Detect which cell encompasses the target text, then output its (x, y) center coordinate. 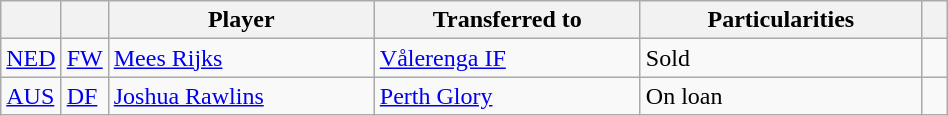
Mees Rijks (241, 58)
DF (84, 96)
Vålerenga IF (507, 58)
Transferred to (507, 20)
Joshua Rawlins (241, 96)
AUS (31, 96)
Player (241, 20)
Sold (780, 58)
Particularities (780, 20)
On loan (780, 96)
Perth Glory (507, 96)
FW (84, 58)
NED (31, 58)
